Provide the [X, Y] coordinate of the cell's center where the given text is located.  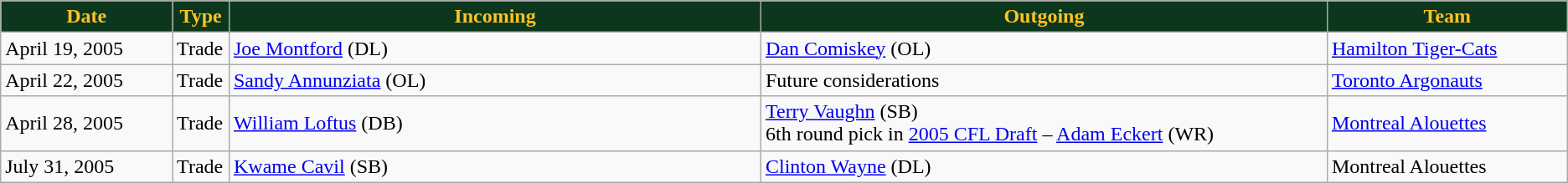
Kwame Cavil (SB) [494, 166]
July 31, 2005 [87, 166]
Dan Comiskey (OL) [1044, 48]
Outgoing [1044, 17]
Clinton Wayne (DL) [1044, 166]
April 28, 2005 [87, 124]
Incoming [494, 17]
Sandy Annunziata (OL) [494, 80]
Joe Montford (DL) [494, 48]
Terry Vaughn (SB)6th round pick in 2005 CFL Draft – Adam Eckert (WR) [1044, 124]
April 19, 2005 [87, 48]
April 22, 2005 [87, 80]
Toronto Argonauts [1447, 80]
William Loftus (DB) [494, 124]
Hamilton Tiger-Cats [1447, 48]
Date [87, 17]
Type [201, 17]
Team [1447, 17]
Future considerations [1044, 80]
